Pinpoint the cell where the given text exists, returning its (X, Y) midpoint coordinate. 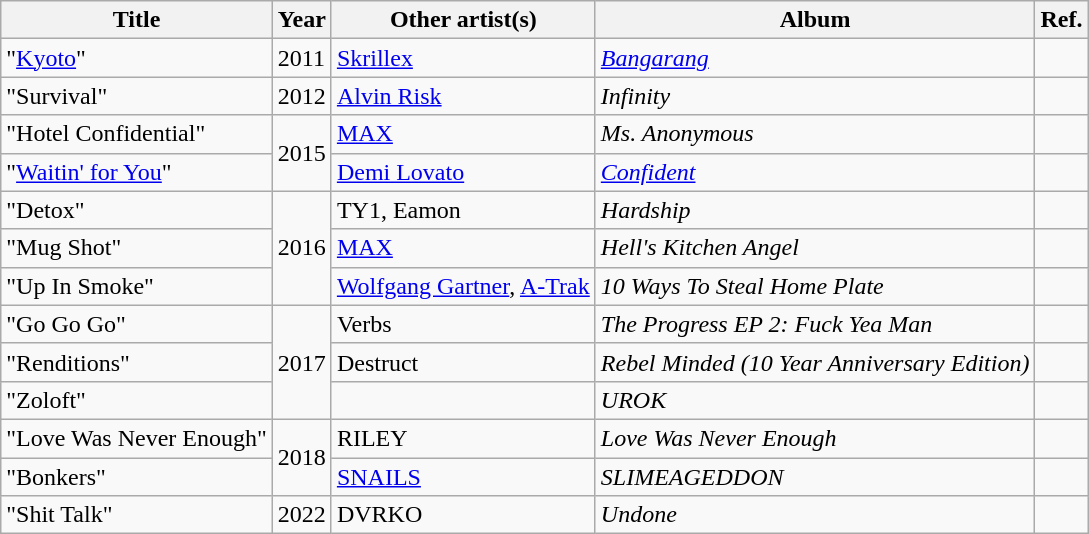
TY1, Eamon (463, 210)
Undone (815, 515)
2017 (302, 362)
Verbs (463, 324)
"Up In Smoke" (137, 286)
Year (302, 20)
Destruct (463, 362)
Ref. (1062, 20)
SLIMEAGEDDON (815, 477)
The Progress EP 2: Fuck Yea Man (815, 324)
Hell's Kitchen Angel (815, 248)
"Kyoto" (137, 58)
"Renditions" (137, 362)
Skrillex (463, 58)
2016 (302, 248)
"Survival" (137, 96)
2012 (302, 96)
UROK (815, 400)
2011 (302, 58)
"Hotel Confidential" (137, 134)
2018 (302, 457)
"Love Was Never Enough" (137, 438)
RILEY (463, 438)
Bangarang (815, 58)
Love Was Never Enough (815, 438)
Rebel Minded (10 Year Anniversary Edition) (815, 362)
Other artist(s) (463, 20)
DVRKO (463, 515)
"Go Go Go" (137, 324)
10 Ways To Steal Home Plate (815, 286)
Wolfgang Gartner, A-Trak (463, 286)
Ms. Anonymous (815, 134)
"Mug Shot" (137, 248)
"Waitin' for You" (137, 172)
Confident (815, 172)
Album (815, 20)
"Zoloft" (137, 400)
SNAILS (463, 477)
Hardship (815, 210)
Demi Lovato (463, 172)
Title (137, 20)
2022 (302, 515)
"Shit Talk" (137, 515)
2015 (302, 153)
Alvin Risk (463, 96)
Infinity (815, 96)
"Bonkers" (137, 477)
"Detox" (137, 210)
